Identify which cell holds the provided text, then report its [x, y] central coordinate. 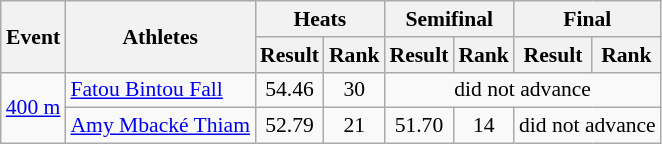
Athletes [160, 36]
Fatou Bintou Fall [160, 90]
Semifinal [448, 19]
Final [588, 19]
54.46 [290, 90]
52.79 [290, 126]
Event [34, 36]
51.70 [418, 126]
400 m [34, 108]
Amy Mbacké Thiam [160, 126]
21 [354, 126]
30 [354, 90]
14 [484, 126]
Heats [320, 19]
